Locate the cell with the specified text and output its [X, Y] center coordinate. 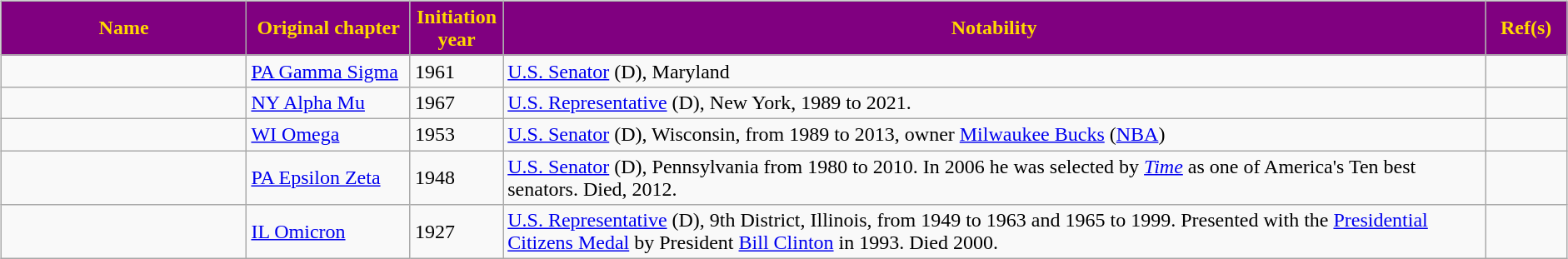
1967 [457, 102]
1953 [457, 134]
1948 [457, 177]
Original chapter [328, 28]
1927 [457, 232]
U.S. Representative (D), New York, 1989 to 2021. [995, 102]
U.S. Senator (D), Maryland [995, 71]
U.S. Senator (D), Wisconsin, from 1989 to 2013, owner Milwaukee Bucks (NBA) [995, 134]
IL Omicron [328, 232]
WI Omega [328, 134]
NY Alpha Mu [328, 102]
PA Epsilon Zeta [328, 177]
Ref(s) [1526, 28]
Notability [995, 28]
PA Gamma Sigma [328, 71]
U.S. Senator (D), Pennsylvania from 1980 to 2010. In 2006 he was selected by Time as one of America's Ten best senators. Died, 2012. [995, 177]
Name [123, 28]
Initiationyear [457, 28]
1961 [457, 71]
